Extract the (x, y) coordinate from the center of the cell holding the provided text.  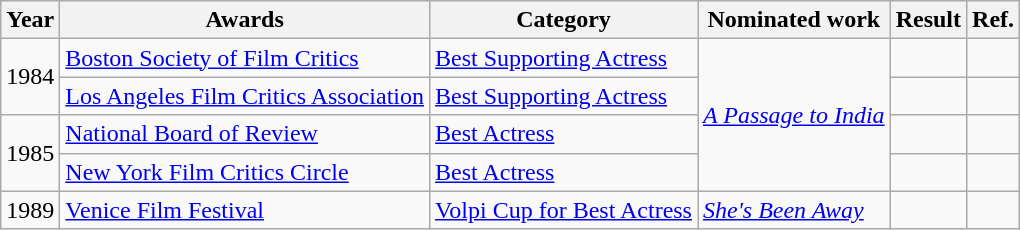
Los Angeles Film Critics Association (245, 96)
A Passage to India (794, 115)
Venice Film Festival (245, 210)
Volpi Cup for Best Actress (564, 210)
She's Been Away (794, 210)
New York Film Critics Circle (245, 172)
Awards (245, 20)
Nominated work (794, 20)
Category (564, 20)
National Board of Review (245, 134)
1985 (30, 153)
1984 (30, 77)
Ref. (994, 20)
Result (928, 20)
Boston Society of Film Critics (245, 58)
Year (30, 20)
1989 (30, 210)
